From the cell containing the given text, extract its center point as (x, y) coordinate. 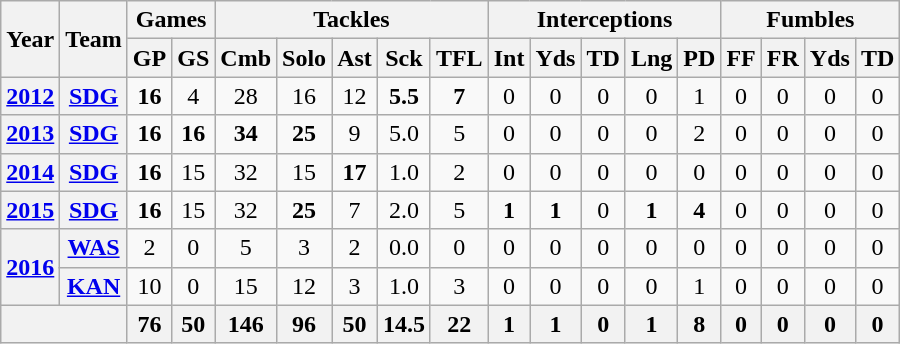
FF (741, 58)
Team (94, 39)
Tackles (352, 20)
TFL (459, 58)
Interceptions (604, 20)
5.5 (404, 96)
Games (170, 20)
28 (246, 96)
76 (149, 324)
FR (782, 58)
GP (149, 58)
WAS (94, 248)
Lng (651, 58)
PD (700, 58)
146 (246, 324)
5.0 (404, 134)
Sck (404, 58)
KAN (94, 286)
34 (246, 134)
Solo (304, 58)
22 (459, 324)
Fumbles (810, 20)
Int (509, 58)
2012 (30, 96)
96 (304, 324)
0.0 (404, 248)
2015 (30, 210)
2013 (30, 134)
10 (149, 286)
Year (30, 39)
2016 (30, 267)
14.5 (404, 324)
GS (194, 58)
8 (700, 324)
9 (355, 134)
17 (355, 172)
2014 (30, 172)
Cmb (246, 58)
2.0 (404, 210)
Ast (355, 58)
